Return the (x, y) coordinate for the center point of the cell that contains the specified text.  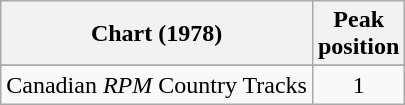
Chart (1978) (157, 34)
1 (358, 85)
Peakposition (358, 34)
Canadian RPM Country Tracks (157, 85)
